Capture the cell that displays the provided text and extract its [X, Y] central coordinate. 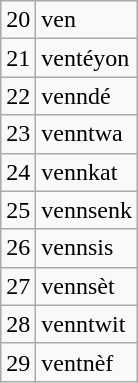
21 [18, 58]
28 [18, 324]
25 [18, 210]
vennkat [87, 172]
vennsenk [87, 210]
29 [18, 362]
23 [18, 134]
venntwa [87, 134]
26 [18, 248]
ventnèf [87, 362]
venndé [87, 96]
24 [18, 172]
vennsis [87, 248]
venntwit [87, 324]
20 [18, 20]
ven [87, 20]
22 [18, 96]
27 [18, 286]
ventéyon [87, 58]
vennsèt [87, 286]
